Extract the (X, Y) coordinate from the center of the cell holding the provided text.  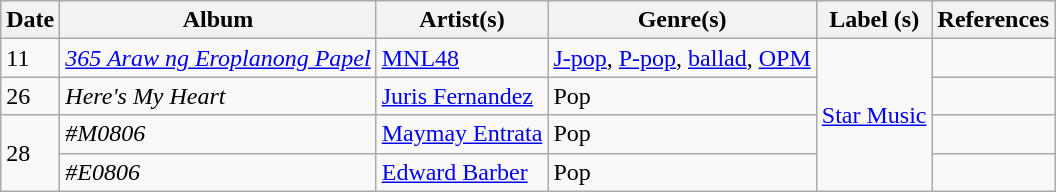
28 (30, 153)
Edward Barber (462, 172)
Here's My Heart (218, 96)
365 Araw ng Eroplanong Papel (218, 58)
Maymay Entrata (462, 134)
Star Music (874, 115)
Artist(s) (462, 20)
Genre(s) (682, 20)
Label (s) (874, 20)
Date (30, 20)
References (994, 20)
#M0806 (218, 134)
#E0806 (218, 172)
MNL48 (462, 58)
26 (30, 96)
Album (218, 20)
11 (30, 58)
J-pop, P-pop, ballad, OPM (682, 58)
Juris Fernandez (462, 96)
